Scan for the cell matching the given text and deliver its [x, y] coordinate at center. 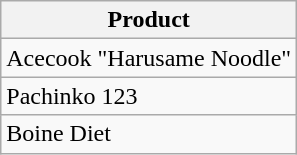
Acecook "Harusame Noodle" [149, 58]
Boine Diet [149, 134]
Pachinko 123 [149, 96]
Product [149, 20]
